Identify which cell holds the provided text, then report its (X, Y) central coordinate. 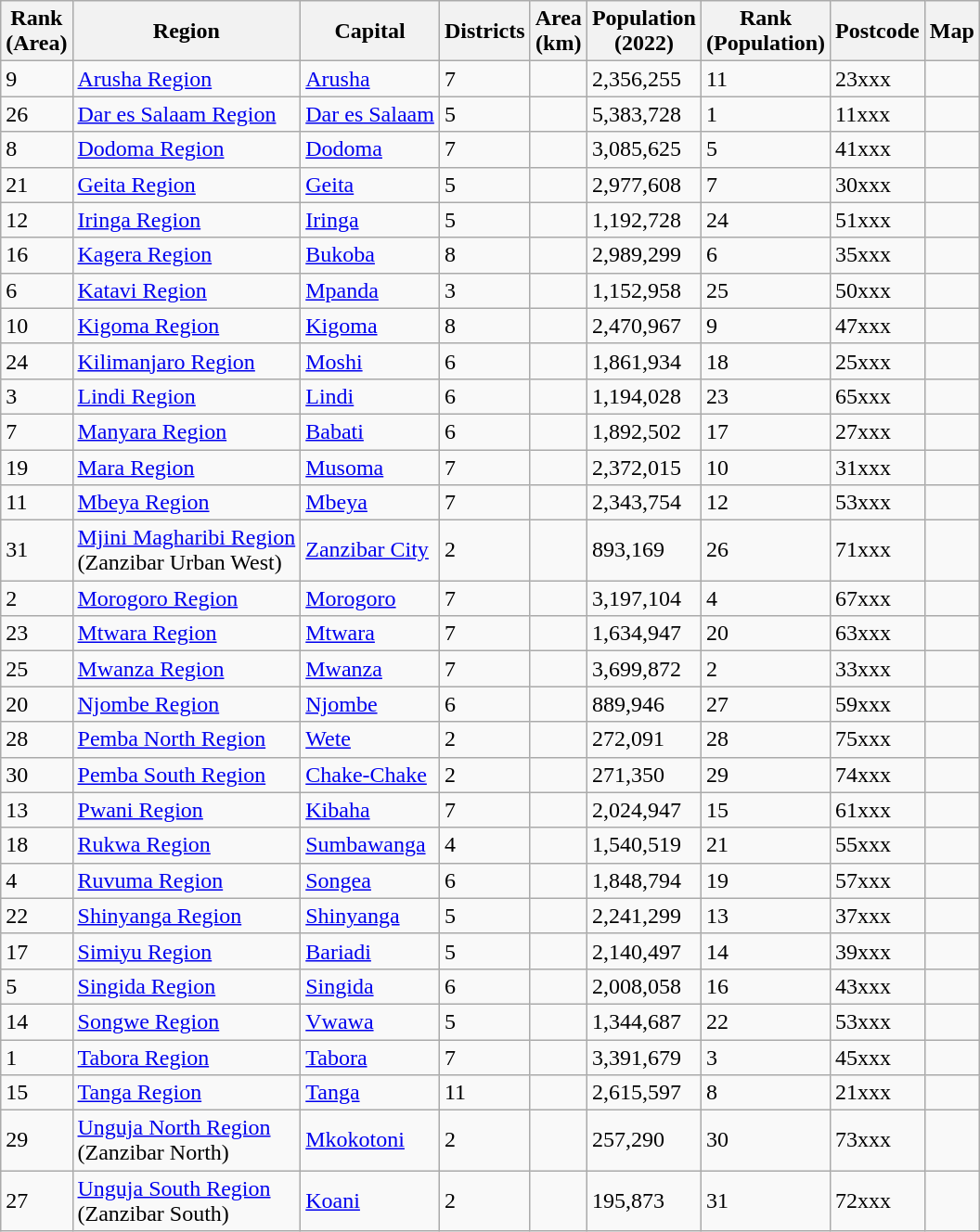
Bukoba (370, 255)
Geita Region (187, 185)
Pwani Region (187, 810)
2,024,947 (644, 810)
Wete (370, 739)
3,699,872 (644, 669)
Kigoma Region (187, 326)
Iringa (370, 220)
Sumbawanga (370, 845)
Mpanda (370, 290)
Kilimanjaro Region (187, 361)
27xxx (878, 431)
33xxx (878, 669)
Mwanza (370, 669)
Capital (370, 32)
2,008,058 (644, 986)
3,391,679 (644, 1057)
Mwanza Region (187, 669)
3,085,625 (644, 149)
Postcode (878, 32)
2,140,497 (644, 951)
Districts (484, 32)
1,634,947 (644, 634)
Mjini Magharibi Region(Zanzibar Urban West) (187, 551)
Area(km) (559, 32)
Morogoro (370, 598)
55xxx (878, 845)
2,470,967 (644, 326)
Unguja North Region(Zanzibar North) (187, 1141)
57xxx (878, 880)
Population(2022) (644, 32)
3,197,104 (644, 598)
Mbeya Region (187, 503)
Lindi (370, 396)
Shinyanga (370, 916)
1,344,687 (644, 1021)
Dodoma Region (187, 149)
Zanzibar City (370, 551)
Kagera Region (187, 255)
Unguja South Region(Zanzibar South) (187, 1200)
75xxx (878, 739)
30xxx (878, 185)
Singida (370, 986)
61xxx (878, 810)
Ruvuma Region (187, 880)
Mkokotoni (370, 1141)
Chake-Chake (370, 775)
11xxx (878, 114)
Koani (370, 1200)
Vwawa (370, 1021)
5,383,728 (644, 114)
Musoma (370, 467)
Tanga (370, 1093)
Rukwa Region (187, 845)
2,372,015 (644, 467)
272,091 (644, 739)
Tabora (370, 1057)
Tanga Region (187, 1093)
Singida Region (187, 986)
Morogoro Region (187, 598)
Pemba North Region (187, 739)
Manyara Region (187, 431)
1,152,958 (644, 290)
Arusha Region (187, 79)
893,169 (644, 551)
Rank(Population) (765, 32)
72xxx (878, 1200)
2,241,299 (644, 916)
Pemba South Region (187, 775)
67xxx (878, 598)
Mtwara (370, 634)
2,977,608 (644, 185)
Lindi Region (187, 396)
Songwe Region (187, 1021)
1,192,728 (644, 220)
Katavi Region (187, 290)
2,615,597 (644, 1093)
50xxx (878, 290)
51xxx (878, 220)
Mara Region (187, 467)
71xxx (878, 551)
889,946 (644, 704)
Mbeya (370, 503)
Region (187, 32)
Tabora Region (187, 1057)
73xxx (878, 1141)
1,194,028 (644, 396)
21xxx (878, 1093)
63xxx (878, 634)
65xxx (878, 396)
1,848,794 (644, 880)
Shinyanga Region (187, 916)
Njombe (370, 704)
Geita (370, 185)
Kibaha (370, 810)
Bariadi (370, 951)
23xxx (878, 79)
1,861,934 (644, 361)
Rank(Area) (37, 32)
Mtwara Region (187, 634)
45xxx (878, 1057)
47xxx (878, 326)
271,350 (644, 775)
43xxx (878, 986)
1,540,519 (644, 845)
25xxx (878, 361)
Dar es Salaam (370, 114)
31xxx (878, 467)
Arusha (370, 79)
Map (952, 32)
1,892,502 (644, 431)
74xxx (878, 775)
2,343,754 (644, 503)
257,290 (644, 1141)
Njombe Region (187, 704)
195,873 (644, 1200)
41xxx (878, 149)
2,989,299 (644, 255)
37xxx (878, 916)
Kigoma (370, 326)
2,356,255 (644, 79)
Iringa Region (187, 220)
Dar es Salaam Region (187, 114)
Simiyu Region (187, 951)
Songea (370, 880)
59xxx (878, 704)
39xxx (878, 951)
Babati (370, 431)
35xxx (878, 255)
Moshi (370, 361)
Dodoma (370, 149)
